Provide the [x, y] coordinate of the cell's center where the given text is located.  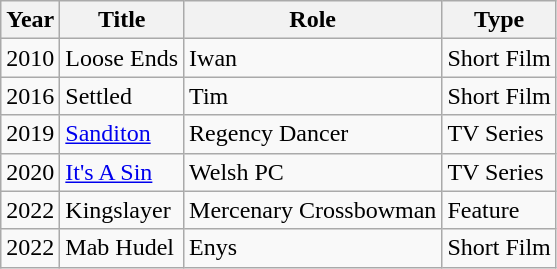
Iwan [313, 58]
Regency Dancer [313, 134]
Mercenary Crossbowman [313, 210]
Tim [313, 96]
Type [499, 20]
Enys [313, 248]
2019 [30, 134]
Title [122, 20]
2016 [30, 96]
Settled [122, 96]
It's A Sin [122, 172]
2010 [30, 58]
Role [313, 20]
Mab Hudel [122, 248]
Feature [499, 210]
2020 [30, 172]
Loose Ends [122, 58]
Welsh PC [313, 172]
Year [30, 20]
Sanditon [122, 134]
Kingslayer [122, 210]
